For the text-containing cell, return its midpoint in [X, Y] coordinate format. 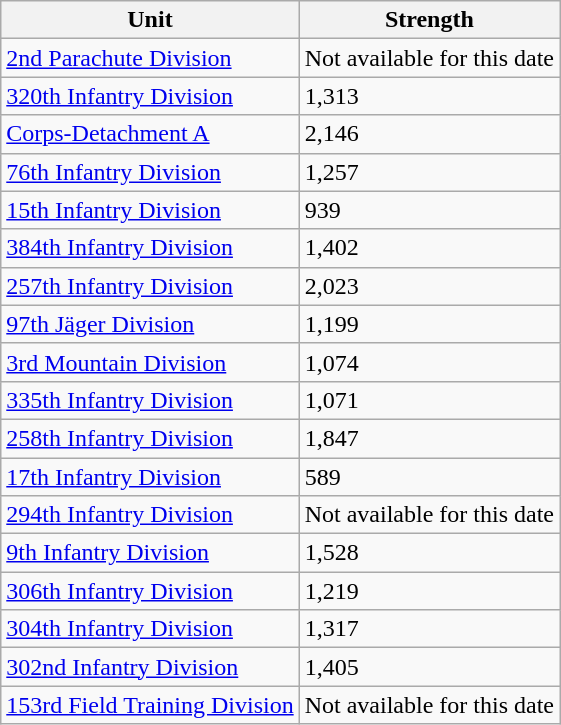
939 [429, 210]
153rd Field Training Division [150, 705]
335th Infantry Division [150, 400]
3rd Mountain Division [150, 362]
1,317 [429, 629]
Corps-Detachment A [150, 134]
320th Infantry Division [150, 96]
1,847 [429, 438]
258th Infantry Division [150, 438]
2,023 [429, 286]
2,146 [429, 134]
15th Infantry Division [150, 210]
1,528 [429, 553]
1,313 [429, 96]
294th Infantry Division [150, 515]
1,402 [429, 248]
97th Jäger Division [150, 324]
589 [429, 477]
1,257 [429, 172]
304th Infantry Division [150, 629]
Strength [429, 20]
1,074 [429, 362]
1,219 [429, 591]
2nd Parachute Division [150, 58]
384th Infantry Division [150, 248]
1,405 [429, 667]
9th Infantry Division [150, 553]
257th Infantry Division [150, 286]
1,071 [429, 400]
17th Infantry Division [150, 477]
Unit [150, 20]
302nd Infantry Division [150, 667]
76th Infantry Division [150, 172]
1,199 [429, 324]
306th Infantry Division [150, 591]
